Extract the (x, y) coordinate from the center of the cell holding the provided text.  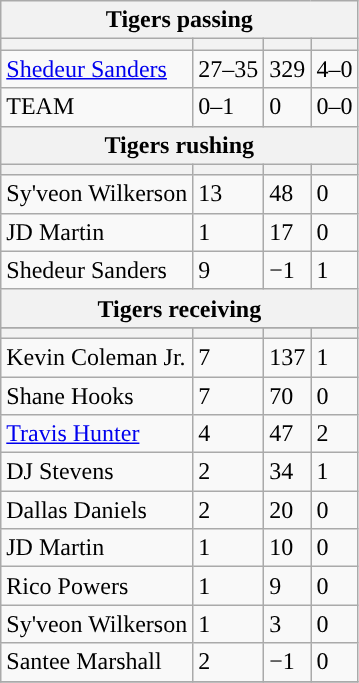
13 (228, 194)
Tigers receiving (180, 308)
Travis Hunter (97, 434)
Rico Powers (97, 586)
20 (288, 510)
Santee Marshall (97, 662)
10 (288, 548)
DJ Stevens (97, 472)
4–0 (334, 69)
4 (228, 434)
70 (288, 395)
Dallas Daniels (97, 510)
137 (288, 357)
47 (288, 434)
17 (288, 232)
3 (288, 624)
Kevin Coleman Jr. (97, 357)
0–0 (334, 107)
TEAM (97, 107)
Tigers rushing (180, 145)
Shane Hooks (97, 395)
329 (288, 69)
0–1 (228, 107)
27–35 (228, 69)
34 (288, 472)
Tigers passing (180, 20)
48 (288, 194)
